Detect which cell encompasses the target text, then output its (x, y) center coordinate. 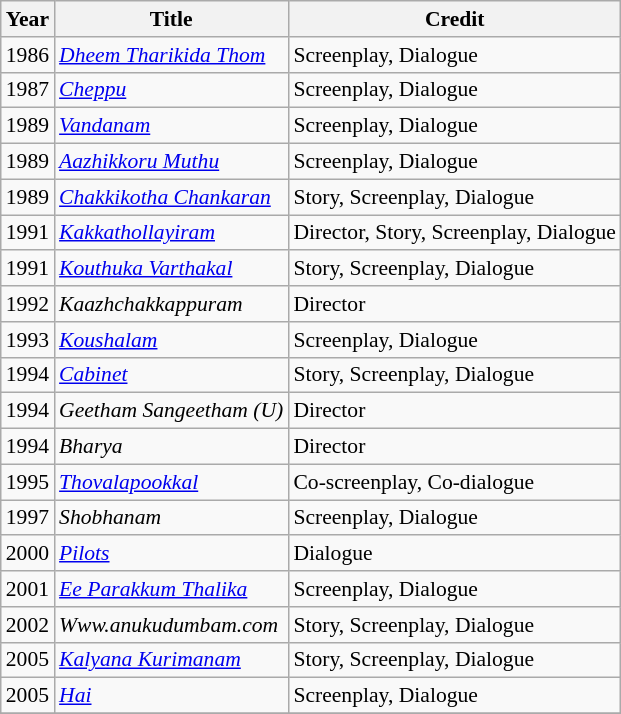
Dheem Tharikida Thom (171, 55)
2000 (28, 554)
Cabinet (171, 375)
Ee Parakkum Thalika (171, 589)
Kouthuka Varthakal (171, 269)
Title (171, 19)
1993 (28, 340)
Director, Story, Screenplay, Dialogue (454, 233)
Dialogue (454, 554)
Year (28, 19)
Thovalapookkal (171, 482)
Cheppu (171, 90)
Aazhikkoru Muthu (171, 162)
Koushalam (171, 340)
Pilots (171, 554)
Chakkikotha Chankaran (171, 197)
Geetham Sangeetham (U) (171, 411)
2001 (28, 589)
1992 (28, 304)
Kakkathollayiram (171, 233)
Shobhanam (171, 518)
Kalyana Kurimanam (171, 660)
2002 (28, 625)
1995 (28, 482)
1987 (28, 90)
Kaazhchakkappuram (171, 304)
Hai (171, 696)
Vandanam (171, 126)
Bharya (171, 447)
1997 (28, 518)
Co-screenplay, Co-dialogue (454, 482)
1986 (28, 55)
Www.anukudumbam.com (171, 625)
Credit (454, 19)
